Identify which cell holds the provided text, then report its (x, y) central coordinate. 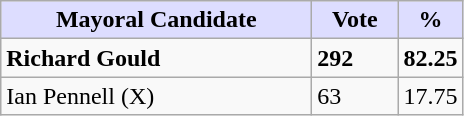
Vote (355, 20)
% (430, 20)
82.25 (430, 58)
Richard Gould (156, 58)
Ian Pennell (X) (156, 96)
17.75 (430, 96)
63 (355, 96)
292 (355, 58)
Mayoral Candidate (156, 20)
